Return [x, y] of the center of cell containing provided text 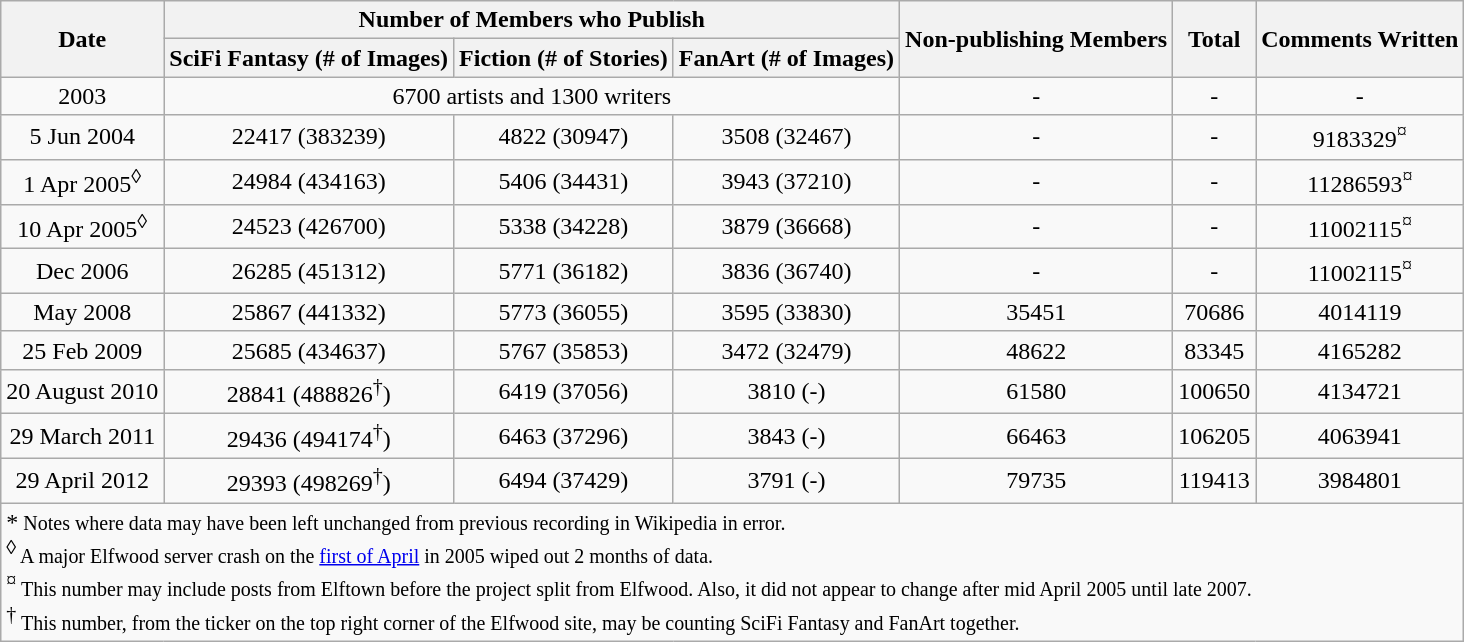
Date [82, 39]
May 2008 [82, 312]
26285 (451312) [309, 272]
Total [1214, 39]
5771 (36182) [564, 272]
70686 [1214, 312]
1 Apr 2005◊ [82, 182]
5 Jun 2004 [82, 138]
29 April 2012 [82, 480]
25 Feb 2009 [82, 350]
9183329¤ [1360, 138]
5773 (36055) [564, 312]
4134721 [1360, 392]
20 August 2010 [82, 392]
66463 [1036, 436]
3843 (-) [786, 436]
6494 (37429) [564, 480]
29 March 2011 [82, 436]
Comments Written [1360, 39]
FanArt (# of Images) [786, 58]
4063941 [1360, 436]
48622 [1036, 350]
4165282 [1360, 350]
Fiction (# of Stories) [564, 58]
3836 (36740) [786, 272]
3595 (33830) [786, 312]
3879 (36668) [786, 226]
5406 (34431) [564, 182]
2003 [82, 96]
24523 (426700) [309, 226]
61580 [1036, 392]
6419 (37056) [564, 392]
Dec 2006 [82, 272]
4014119 [1360, 312]
5338 (34228) [564, 226]
6463 (37296) [564, 436]
25685 (434637) [309, 350]
3508 (32467) [786, 138]
22417 (383239) [309, 138]
29436 (494174†) [309, 436]
4822 (30947) [564, 138]
Number of Members who Publish [532, 20]
29393 (498269†) [309, 480]
24984 (434163) [309, 182]
6700 artists and 1300 writers [532, 96]
SciFi Fantasy (# of Images) [309, 58]
35451 [1036, 312]
25867 (441332) [309, 312]
11286593¤ [1360, 182]
106205 [1214, 436]
100650 [1214, 392]
3810 (-) [786, 392]
3472 (32479) [786, 350]
119413 [1214, 480]
10 Apr 2005◊ [82, 226]
3791 (-) [786, 480]
3984801 [1360, 480]
5767 (35853) [564, 350]
3943 (37210) [786, 182]
79735 [1036, 480]
Non-publishing Members [1036, 39]
28841 (488826†) [309, 392]
83345 [1214, 350]
